Return the (x, y) coordinate for the center point of the cell that contains the specified text.  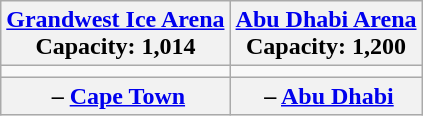
– Abu Dhabi (326, 96)
– Cape Town (116, 96)
Abu Dhabi ArenaCapacity: 1,200 (326, 34)
Grandwest Ice ArenaCapacity: 1,014 (116, 34)
